Locate the cell with the specified text and output its (x, y) center coordinate. 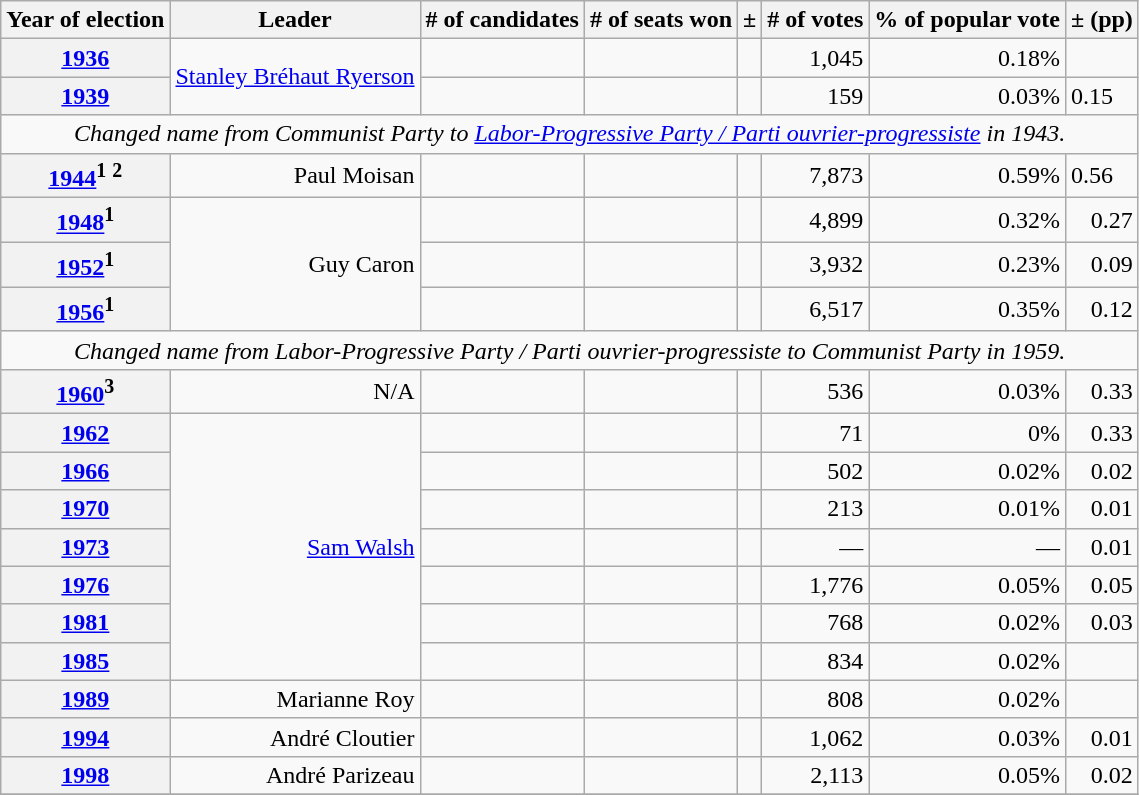
Marianne Roy (295, 699)
808 (816, 699)
1994 (86, 737)
0.03 (1102, 623)
# of seats won (660, 20)
0.56 (1102, 176)
19521 (86, 264)
0.23% (968, 264)
± (750, 20)
0.15 (1102, 96)
Guy Caron (295, 265)
7,873 (816, 176)
768 (816, 623)
834 (816, 661)
Paul Moisan (295, 176)
1985 (86, 661)
Sam Walsh (295, 547)
Changed name from Communist Party to Labor-Progressive Party / Parti ouvrier-progressiste in 1943. (570, 134)
19561 (86, 310)
213 (816, 509)
502 (816, 471)
André Parizeau (295, 775)
Changed name from Labor-Progressive Party / Parti ouvrier-progressiste to Communist Party in 1959. (570, 350)
# of votes (816, 20)
1966 (86, 471)
1981 (86, 623)
19603 (86, 392)
0.12 (1102, 310)
1989 (86, 699)
0.59% (968, 176)
1962 (86, 433)
1,776 (816, 585)
N/A (295, 392)
3,932 (816, 264)
1973 (86, 547)
0.35% (968, 310)
# of candidates (502, 20)
1936 (86, 58)
André Cloutier (295, 737)
Leader (295, 20)
0.32% (968, 220)
1,062 (816, 737)
536 (816, 392)
± (pp) (1102, 20)
0.18% (968, 58)
1,045 (816, 58)
2,113 (816, 775)
6,517 (816, 310)
19481 (86, 220)
Stanley Bréhaut Ryerson (295, 77)
0.01% (968, 509)
71 (816, 433)
4,899 (816, 220)
1976 (86, 585)
0.27 (1102, 220)
0.09 (1102, 264)
% of popular vote (968, 20)
0.05 (1102, 585)
1970 (86, 509)
1998 (86, 775)
1939 (86, 96)
Year of election (86, 20)
0% (968, 433)
159 (816, 96)
19441 2 (86, 176)
